For the text-containing cell, return its midpoint in (x, y) coordinate format. 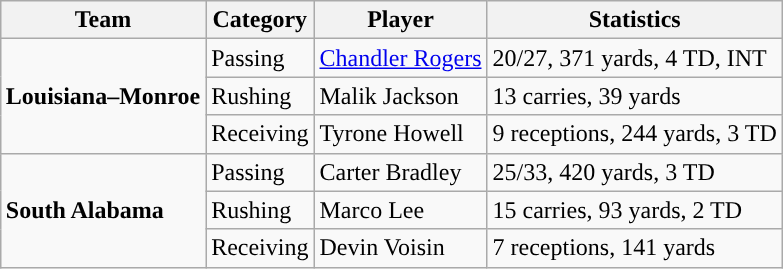
9 receptions, 244 yards, 3 TD (634, 134)
15 carries, 93 yards, 2 TD (634, 210)
Tyrone Howell (400, 134)
20/27, 371 yards, 4 TD, INT (634, 58)
Devin Voisin (400, 248)
Category (260, 20)
Carter Bradley (400, 172)
South Alabama (102, 210)
Team (102, 20)
Malik Jackson (400, 96)
13 carries, 39 yards (634, 96)
Louisiana–Monroe (102, 96)
Marco Lee (400, 210)
Player (400, 20)
7 receptions, 141 yards (634, 248)
Statistics (634, 20)
Chandler Rogers (400, 58)
25/33, 420 yards, 3 TD (634, 172)
